Pinpoint the cell where the given text exists, returning its [X, Y] midpoint coordinate. 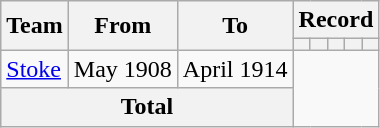
To [235, 26]
Total [147, 107]
Team [35, 26]
May 1908 [122, 69]
Stoke [35, 69]
Record [336, 20]
From [122, 26]
April 1914 [235, 69]
